Identify which cell holds the provided text, then report its (x, y) central coordinate. 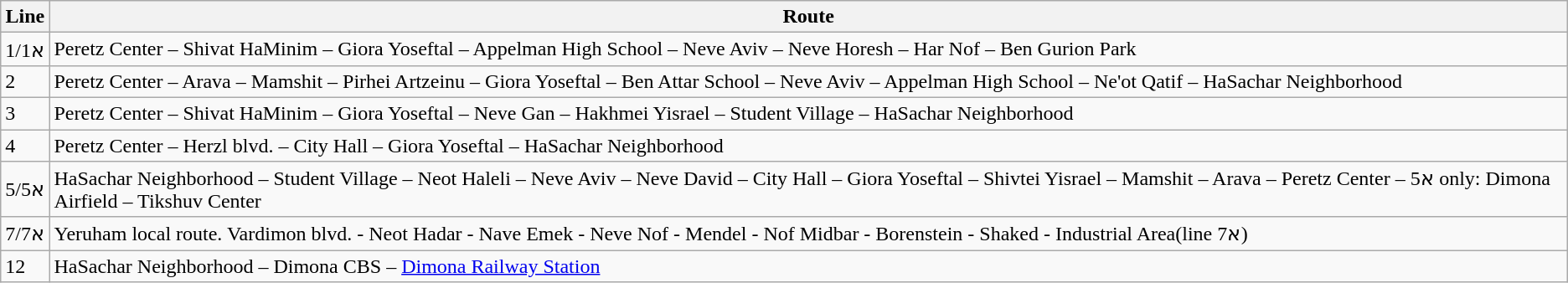
Peretz Center – Shivat HaMinim – Giora Yoseftal – Neve Gan – Hakhmei Yisrael – Student Village – HaSachar Neighborhood (808, 113)
Peretz Center – Shivat HaMinim – Giora Yoseftal – Appelman High School – Neve Aviv – Neve Horesh – Har Nof – Ben Gurion Park (808, 49)
Line (25, 17)
12 (25, 266)
3 (25, 113)
1/1א (25, 49)
7/7א (25, 234)
4 (25, 145)
Yeruham local route. Vardimon blvd. - Neot Hadar - Nave Emek - Neve Nof - Mendel - Nof Midbar - Borenstein - Shaked - Industrial Area(line 7א) (808, 234)
HaSachar Neighborhood – Dimona CBS – Dimona Railway Station (808, 266)
Peretz Center – Herzl blvd. – City Hall – Giora Yoseftal – HaSachar Neighborhood (808, 145)
Route (808, 17)
2 (25, 81)
5/5א (25, 189)
